Scan for the cell matching the given text and deliver its (X, Y) coordinate at center. 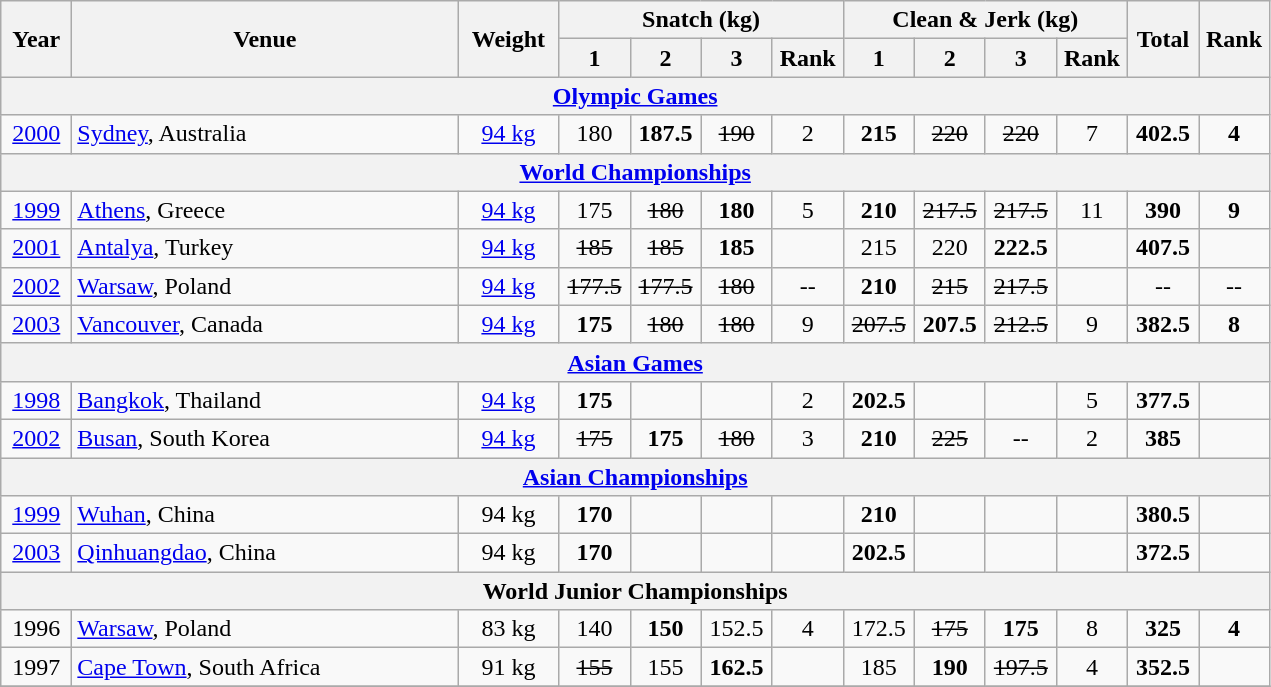
140 (594, 629)
Asian Games (636, 362)
382.5 (1162, 324)
222.5 (1020, 248)
Antalya, Turkey (265, 248)
407.5 (1162, 248)
152.5 (736, 629)
World Junior Championships (636, 591)
385 (1162, 438)
Wuhan, China (265, 515)
Asian Championships (636, 477)
Total (1162, 39)
1998 (36, 400)
Snatch (kg) (701, 20)
225 (950, 438)
172.5 (878, 629)
2000 (36, 134)
162.5 (736, 667)
Qinhuangdao, China (265, 553)
Year (36, 39)
1996 (36, 629)
377.5 (1162, 400)
Venue (265, 39)
Busan, South Korea (265, 438)
11 (1092, 210)
212.5 (1020, 324)
91 kg (508, 667)
197.5 (1020, 667)
Weight (508, 39)
7 (1092, 134)
352.5 (1162, 667)
150 (666, 629)
Athens, Greece (265, 210)
Olympic Games (636, 96)
Sydney, Australia (265, 134)
390 (1162, 210)
402.5 (1162, 134)
Bangkok, Thailand (265, 400)
World Championships (636, 172)
Vancouver, Canada (265, 324)
325 (1162, 629)
Clean & Jerk (kg) (985, 20)
Cape Town, South Africa (265, 667)
187.5 (666, 134)
380.5 (1162, 515)
83 kg (508, 629)
2001 (36, 248)
1997 (36, 667)
372.5 (1162, 553)
